Return (X, Y) of the center of cell containing provided text 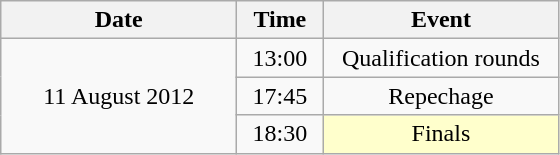
Finals (441, 134)
Repechage (441, 96)
Time (280, 20)
17:45 (280, 96)
18:30 (280, 134)
11 August 2012 (119, 96)
Event (441, 20)
Date (119, 20)
Qualification rounds (441, 58)
13:00 (280, 58)
